Determine the [X, Y] coordinate at the center of the cell enclosing the given text.  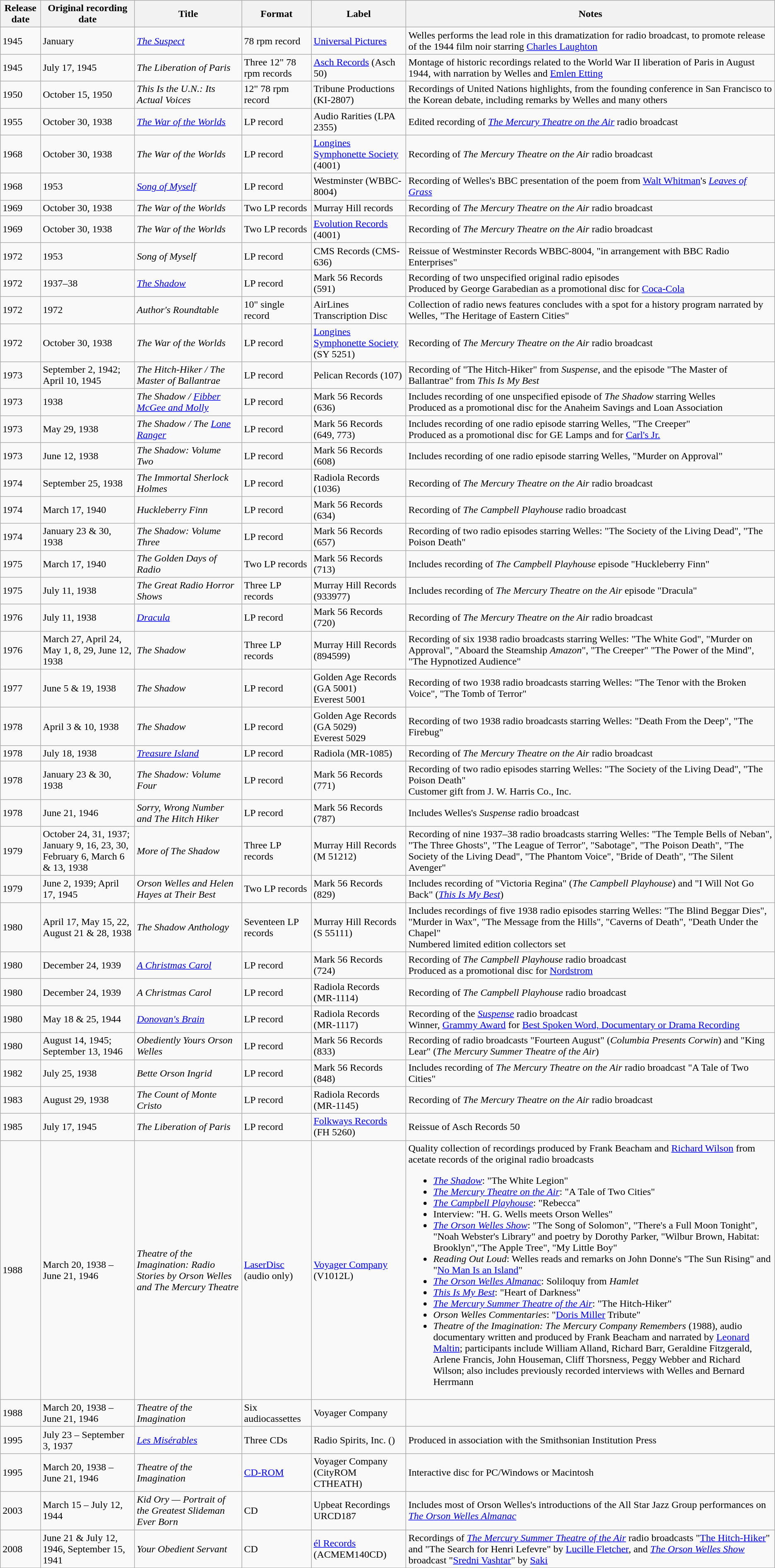
CD-ROM [277, 1472]
Westminster (WBBC-8004) [359, 186]
Includes most of Orson Welles's introductions of the All Star Jazz Group performances on The Orson Welles Almanac [590, 1510]
April 3 & 10, 1938 [88, 726]
1983 [21, 1100]
Golden Age Records (GA 5029)Everest 5029 [359, 726]
Obediently Yours Orson Welles [188, 1046]
Includes recording of one radio episode starring Welles, "The Creeper"Produced as a promotional disc for GE Lamps and for Carl's Jr. [590, 429]
12" 78 rpm record [277, 94]
Mark 56 Records (657) [359, 537]
Produced in association with the Smithsonian Institution Press [590, 1440]
Your Obedient Servant [188, 1549]
Murray Hill Records (894599) [359, 650]
This Is the U.N.: Its Actual Voices [188, 94]
Universal Pictures [359, 41]
Murray Hill Records (M 51212) [359, 851]
The Shadow: Volume Four [188, 780]
Sorry, Wrong Number and The Hitch Hiker [188, 812]
Radio Spirits, Inc. () [359, 1440]
Author's Roundtable [188, 310]
10" single record [277, 310]
September 25, 1938 [88, 483]
Golden Age Records (GA 5001)Everest 5001 [359, 688]
The Count of Monte Cristo [188, 1100]
January [88, 41]
Radiola (MR-1085) [359, 753]
The Golden Days of Radio [188, 564]
August 14, 1945; September 13, 1946 [88, 1046]
Mark 56 Records (636) [359, 402]
Tribune Productions (KI-2807) [359, 94]
Reissue of Westminster Records WBBC-8004, "in arrangement with BBC Radio Enterprises" [590, 256]
1977 [21, 688]
Notes [590, 14]
Longines Symphonette Society (4001) [359, 154]
Radiola Records (MR-1114) [359, 992]
1950 [21, 94]
Kid Ory — Portrait of the Greatest Slideman Ever Born [188, 1510]
March 15 – July 12, 1944 [88, 1510]
Mark 56 Records (829) [359, 889]
Release date [21, 14]
The Shadow: Volume Two [188, 456]
June 5 & 19, 1938 [88, 688]
Includes Welles's Suspense radio broadcast [590, 812]
Upbeat Recordings URCD187 [359, 1510]
July 18, 1938 [88, 753]
Murray Hill Records (S 55111) [359, 927]
Includes recording of The Campbell Playhouse episode "Huckleberry Finn" [590, 564]
Recording of "The Hitch-Hiker" from Suspense, and the episode "The Master of Ballantrae" from This Is My Best [590, 375]
October 15, 1950 [88, 94]
August 29, 1938 [88, 1100]
Seventeen LP records [277, 927]
Mark 56 Records (713) [359, 564]
AirLines Transcription Disc [359, 310]
Voyager Company (CityROM CTHEATH) [359, 1472]
Dracula [188, 618]
April 17, May 15, 22, August 21 & 28, 1938 [88, 927]
June 21 & July 12, 1946, September 15, 1941 [88, 1549]
July 25, 1938 [88, 1073]
Collection of radio news features concludes with a spot for a history program narrated by Welles, "The Heritage of Eastern Cities" [590, 310]
Pelican Records (107) [359, 375]
1955 [21, 122]
Mark 56 Records (591) [359, 283]
Huckleberry Finn [188, 510]
Evolution Records (4001) [359, 229]
Treasure Island [188, 753]
2003 [21, 1510]
June 2, 1939; April 17, 1945 [88, 889]
Recording of two 1938 radio broadcasts starring Welles: "The Tenor with the Broken Voice", "The Tomb of Terror" [590, 688]
June 21, 1946 [88, 812]
June 12, 1938 [88, 456]
Mark 56 Records (848) [359, 1073]
July 23 – September 3, 1937 [88, 1440]
May 18 & 25, 1944 [88, 1019]
Three CDs [277, 1440]
The Suspect [188, 41]
Reissue of Asch Records 50 [590, 1127]
The Immortal Sherlock Holmes [188, 483]
Mark 56 Records (720) [359, 618]
Format [277, 14]
Murray Hill records [359, 208]
October 24, 31, 1937; January 9, 16, 23, 30, February 6, March 6 & 13, 1938 [88, 851]
Orson Welles and Helen Hayes at Their Best [188, 889]
Theatre of the Imagination: Radio Stories by Orson Welles and The Mercury Theatre [188, 1270]
78 rpm record [277, 41]
Edited recording of The Mercury Theatre on the Air radio broadcast [590, 122]
The Shadow / The Lone Ranger [188, 429]
Mark 56 Records (771) [359, 780]
Interactive disc for PC/Windows or Macintosh [590, 1472]
Recording of the Suspense radio broadcastWinner, Grammy Award for Best Spoken Word, Documentary or Drama Recording [590, 1019]
Recording of two unspecified original radio episodesProduced by George Garabedian as a promotional disc for Coca-Cola [590, 283]
Includes recording of The Mercury Theatre on the Air radio broadcast "A Tale of Two Cities" [590, 1073]
Three 12" 78 rpm records [277, 68]
él Records (ACMEM140CD) [359, 1549]
Label [359, 14]
Voyager Company (V1012L) [359, 1270]
Title [188, 14]
CMS Records (CMS-636) [359, 256]
Recording of two radio episodes starring Welles: "The Society of the Living Dead", "The Poison Death" [590, 537]
September 2, 1942; April 10, 1945 [88, 375]
Original recording date [88, 14]
More of The Shadow [188, 851]
Mark 56 Records (649, 773) [359, 429]
1937–38 [88, 283]
1938 [88, 402]
Folkways Records (FH 5260) [359, 1127]
Six audiocassettes [277, 1413]
Welles performs the lead role in this dramatization for radio broadcast, to promote release of the 1944 film noir starring Charles Laughton [590, 41]
1985 [21, 1127]
Voyager Company [359, 1413]
Mark 56 Records (634) [359, 510]
Radiola Records (1036) [359, 483]
May 29, 1938 [88, 429]
Mark 56 Records (724) [359, 966]
Mark 56 Records (608) [359, 456]
The Shadow / Fibber McGee and Molly [188, 402]
Bette Orson Ingrid [188, 1073]
LaserDisc (audio only) [277, 1270]
Includes recording of one radio episode starring Welles, "Murder on Approval" [590, 456]
The Shadow: Volume Three [188, 537]
Donovan's Brain [188, 1019]
Recording of radio broadcasts "Fourteen August" (Columbia Presents Corwin) and "King Lear" (The Mercury Summer Theatre of the Air) [590, 1046]
Montage of historic recordings related to the World War II liberation of Paris in August 1944, with narration by Welles and Emlen Etting [590, 68]
Audio Rarities (LPA 2355) [359, 122]
Recording of Welles's BBC presentation of the poem from Walt Whitman's Leaves of Grass [590, 186]
Mark 56 Records (787) [359, 812]
The Shadow Anthology [188, 927]
Recording of two radio episodes starring Welles: "The Society of the Living Dead", "The Poison Death"Customer gift from J. W. Harris Co., Inc. [590, 780]
Recording of two 1938 radio broadcasts starring Welles: "Death From the Deep", "The Firebug" [590, 726]
Les Misérables [188, 1440]
March 27, April 24, May 1, 8, 29, June 12, 1938 [88, 650]
Murray Hill Records (933977) [359, 590]
Radiola Records (MR-1145) [359, 1100]
Radiola Records (MR-1117) [359, 1019]
2008 [21, 1549]
Longines Symphonette Society (SY 5251) [359, 343]
Includes recording of The Mercury Theatre on the Air episode "Dracula" [590, 590]
The Hitch-Hiker / The Master of Ballantrae [188, 375]
1982 [21, 1073]
Recording of The Campbell Playhouse radio broadcastProduced as a promotional disc for Nordstrom [590, 966]
Includes recording of "Victoria Regina" (The Campbell Playhouse) and "I Will Not Go Back" (This Is My Best) [590, 889]
Mark 56 Records (833) [359, 1046]
Asch Records (Asch 50) [359, 68]
The Great Radio Horror Shows [188, 590]
